Output the (x, y) coordinate of the center of the cell containing the given text.  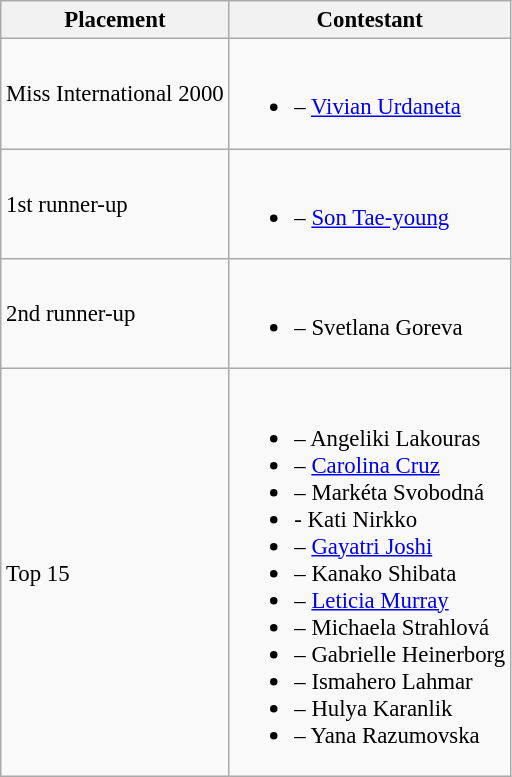
– Svetlana Goreva (370, 314)
Contestant (370, 20)
2nd runner-up (115, 314)
– Vivian Urdaneta (370, 94)
1st runner-up (115, 204)
Miss International 2000 (115, 94)
Placement (115, 20)
Top 15 (115, 572)
– Son Tae-young (370, 204)
